Scan for the cell matching the given text and deliver its (x, y) coordinate at center. 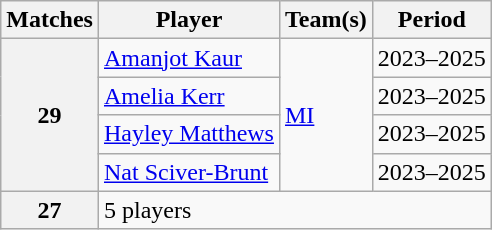
29 (50, 115)
Team(s) (326, 20)
27 (50, 210)
Amanjot Kaur (188, 58)
Nat Sciver-Brunt (188, 172)
Hayley Matthews (188, 134)
Matches (50, 20)
MI (326, 115)
Amelia Kerr (188, 96)
Period (432, 20)
5 players (294, 210)
Player (188, 20)
